For the text-containing cell, return its midpoint in (x, y) coordinate format. 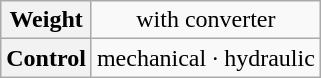
Control (46, 58)
mechanical · hydraulic (206, 58)
with converter (206, 20)
Weight (46, 20)
